Locate the cell with the specified text and output its [x, y] center coordinate. 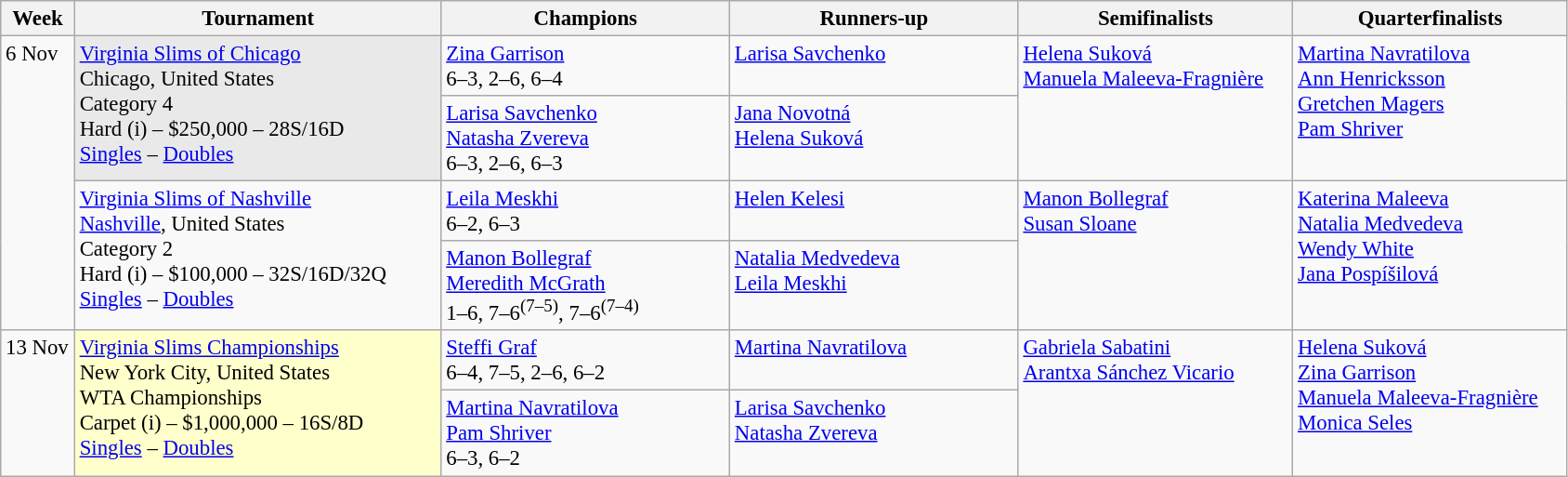
Gabriela Sabatini Arantxa Sánchez Vicario [1156, 404]
Helena Suková Zina Garrison Manuela Maleeva-Fragnière Monica Seles [1431, 404]
Helen Kelesi [875, 212]
Zina Garrison6–3, 2–6, 6–4 [585, 67]
Larisa Savchenko [875, 67]
Manon Bollegraf Susan Sloane [1156, 257]
Virginia Slims ChampionshipsNew York City, United StatesWTA ChampionshipsCarpet (i) – $1,000,000 – 16S/8D Singles – Doubles [258, 404]
Larisa Savchenko Natasha Zvereva6–3, 2–6, 6–3 [585, 139]
Tournament [258, 19]
Virginia Slims of ChicagoChicago, United StatesCategory 4 Hard (i) – $250,000 – 28S/16D Singles – Doubles [258, 109]
Jana Novotná Helena Suková [875, 139]
Martina Navratilova Ann Henricksson Gretchen Magers Pam Shriver [1431, 109]
Steffi Graf6–4, 7–5, 2–6, 6–2 [585, 361]
Runners-up [875, 19]
6 Nov [38, 184]
Virginia Slims of NashvilleNashville, United StatesCategory 2 Hard (i) – $100,000 – 32S/16D/32Q Singles – Doubles [258, 257]
Manon Bollegraf Meredith McGrath1–6, 7–6(7–5), 7–6(7–4) [585, 285]
Champions [585, 19]
Katerina Maleeva Natalia Medvedeva Wendy White Jana Pospíšilová [1431, 257]
Martina Navratilova Pam Shriver6–3, 6–2 [585, 433]
Leila Meskhi6–2, 6–3 [585, 212]
13 Nov [38, 404]
Semifinalists [1156, 19]
Martina Navratilova [875, 361]
Larisa Savchenko Natasha Zvereva [875, 433]
Natalia Medvedeva Leila Meskhi [875, 285]
Week [38, 19]
Quarterfinalists [1431, 19]
Helena Suková Manuela Maleeva-Fragnière [1156, 109]
